Search for the cell housing the specified text and yield its [X, Y] center coordinate. 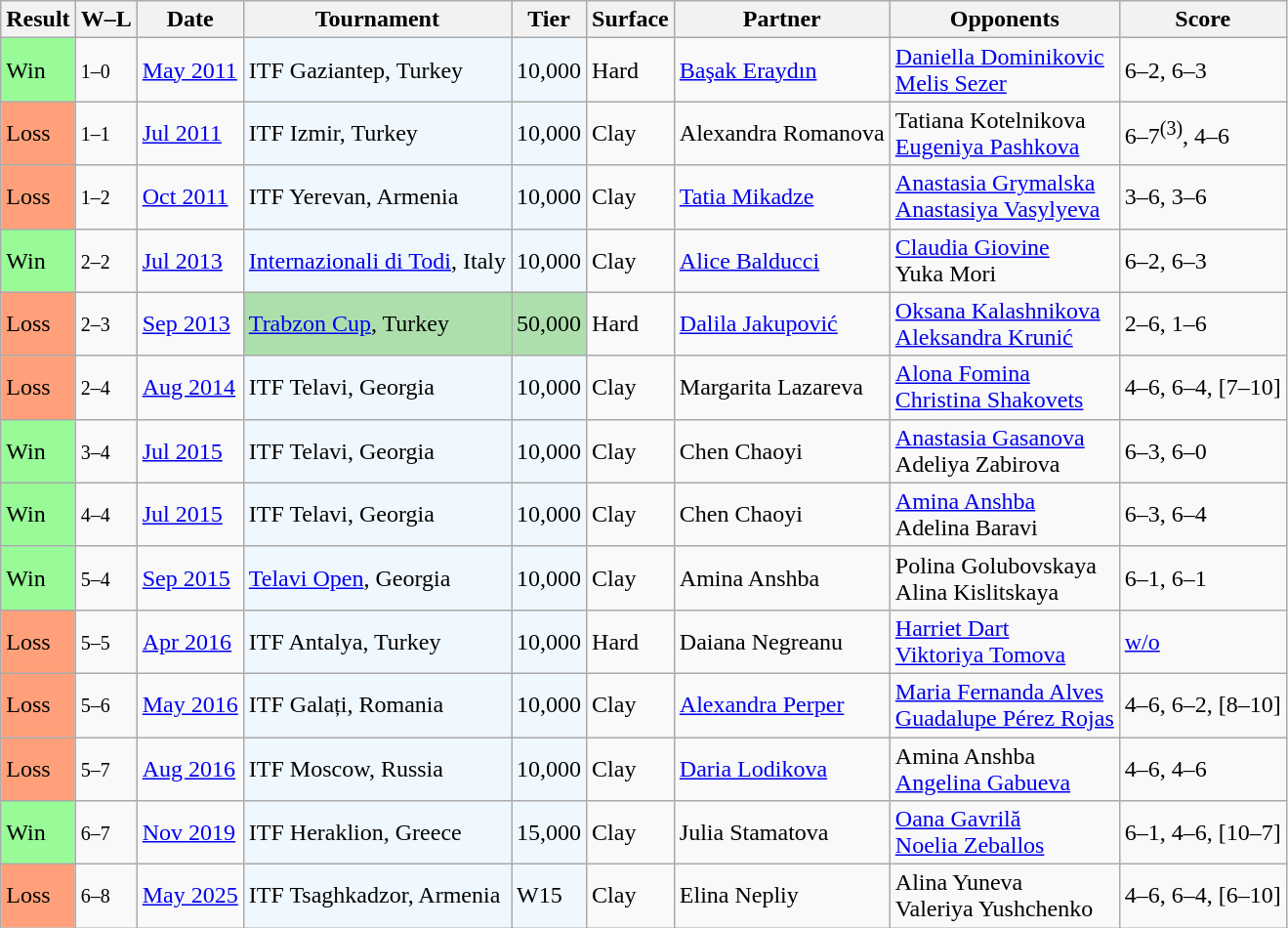
ITF Moscow, Russia [377, 768]
Daniella Dominikovic Melis Sezer [1004, 70]
Internazionali di Todi, Italy [377, 260]
ITF Yerevan, Armenia [377, 197]
Margarita Lazareva [781, 387]
Claudia Giovine Yuka Mori [1004, 260]
ITF Galați, Romania [377, 705]
4–6, 6–2, [8–10] [1203, 705]
6–7(3), 4–6 [1203, 133]
Oana Gavrilă Noelia Zeballos [1004, 832]
6–3, 6–0 [1203, 451]
Anastasia Gasanova Adeliya Zabirova [1004, 451]
50,000 [549, 324]
Harriet Dart Viktoriya Tomova [1004, 641]
Amina Anshba [781, 578]
Opponents [1004, 20]
Julia Stamatova [781, 832]
Alexandra Perper [781, 705]
15,000 [549, 832]
6–7 [105, 832]
3–4 [105, 451]
2–2 [105, 260]
Oct 2011 [189, 197]
Nov 2019 [189, 832]
6–1, 4–6, [10–7] [1203, 832]
4–6, 4–6 [1203, 768]
Trabzon Cup, Turkey [377, 324]
Tournament [377, 20]
Maria Fernanda Alves Guadalupe Pérez Rojas [1004, 705]
Jul 2011 [189, 133]
Alice Balducci [781, 260]
Sep 2015 [189, 578]
5–6 [105, 705]
May 2011 [189, 70]
Aug 2016 [189, 768]
W15 [549, 897]
6–8 [105, 897]
ITF Heraklion, Greece [377, 832]
Daiana Negreanu [781, 641]
4–6, 6–4, [6–10] [1203, 897]
1–2 [105, 197]
Result [38, 20]
Aug 2014 [189, 387]
6–3, 6–4 [1203, 514]
Jul 2013 [189, 260]
Telavi Open, Georgia [377, 578]
w/o [1203, 641]
Oksana Kalashnikova Aleksandra Krunić [1004, 324]
W–L [105, 20]
2–4 [105, 387]
Polina Golubovskaya Alina Kislitskaya [1004, 578]
Sep 2013 [189, 324]
Anastasia Grymalska Anastasiya Vasylyeva [1004, 197]
2–3 [105, 324]
Alona Fomina Christina Shakovets [1004, 387]
Partner [781, 20]
2–6, 1–6 [1203, 324]
Score [1203, 20]
4–4 [105, 514]
May 2025 [189, 897]
Başak Eraydın [781, 70]
5–7 [105, 768]
Date [189, 20]
Elina Nepliy [781, 897]
Tatia Mikadze [781, 197]
ITF Antalya, Turkey [377, 641]
ITF Izmir, Turkey [377, 133]
Daria Lodikova [781, 768]
ITF Gaziantep, Turkey [377, 70]
May 2016 [189, 705]
Amina Anshba Adelina Baravi [1004, 514]
5–4 [105, 578]
ITF Tsaghkadzor, Armenia [377, 897]
3–6, 3–6 [1203, 197]
Tatiana Kotelnikova Eugeniya Pashkova [1004, 133]
1–0 [105, 70]
4–6, 6–4, [7–10] [1203, 387]
Surface [631, 20]
Dalila Jakupović [781, 324]
Amina Anshba Angelina Gabueva [1004, 768]
Apr 2016 [189, 641]
Tier [549, 20]
5–5 [105, 641]
Alina Yuneva Valeriya Yushchenko [1004, 897]
6–1, 6–1 [1203, 578]
Alexandra Romanova [781, 133]
1–1 [105, 133]
